Pinpoint the cell where the given text exists, returning its [x, y] midpoint coordinate. 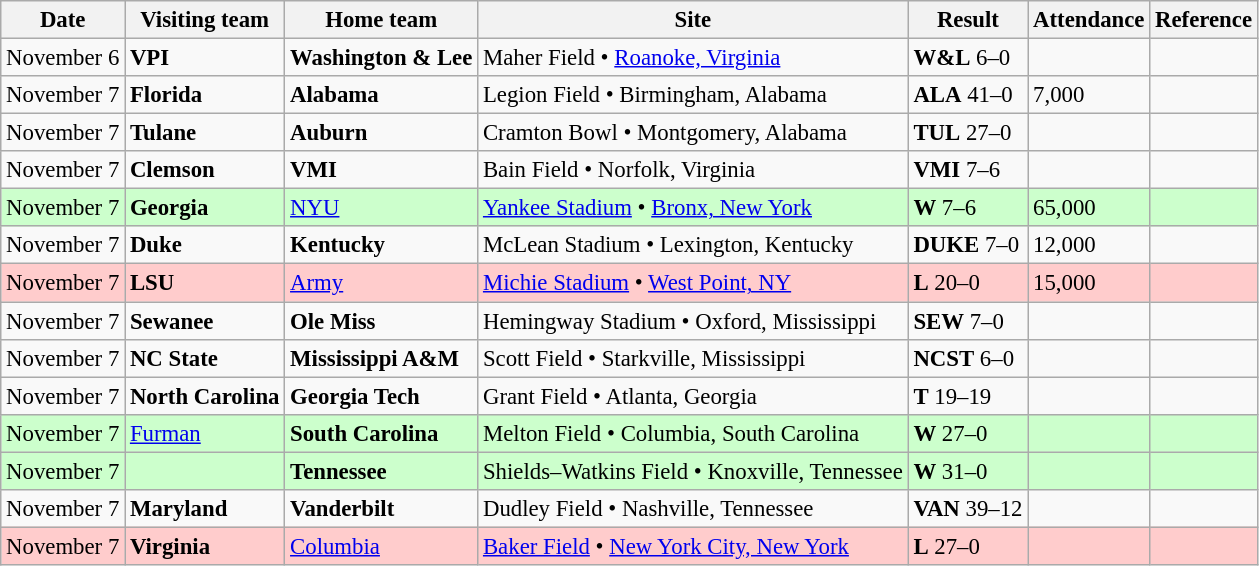
Cramton Bowl • Montgomery, Alabama [693, 133]
T 19–19 [968, 396]
TUL 27–0 [968, 133]
12,000 [1089, 245]
W 31–0 [968, 471]
South Carolina [382, 433]
November 6 [63, 58]
65,000 [1089, 208]
Scott Field • Starkville, Mississippi [693, 358]
Visiting team [205, 20]
ALA 41–0 [968, 95]
W 7–6 [968, 208]
Shields–Watkins Field • Knoxville, Tennessee [693, 471]
NCST 6–0 [968, 358]
15,000 [1089, 283]
Georgia Tech [382, 396]
Duke [205, 245]
Auburn [382, 133]
LSU [205, 283]
DUKE 7–0 [968, 245]
7,000 [1089, 95]
SEW 7–0 [968, 321]
Virginia [205, 546]
Grant Field • Atlanta, Georgia [693, 396]
Georgia [205, 208]
Michie Stadium • West Point, NY [693, 283]
Dudley Field • Nashville, Tennessee [693, 509]
Tennessee [382, 471]
Site [693, 20]
VMI 7–6 [968, 170]
Attendance [1089, 20]
Clemson [205, 170]
Tulane [205, 133]
Melton Field • Columbia, South Carolina [693, 433]
Florida [205, 95]
NC State [205, 358]
Furman [205, 433]
Baker Field • New York City, New York [693, 546]
NYU [382, 208]
W&L 6–0 [968, 58]
Sewanee [205, 321]
Bain Field • Norfolk, Virginia [693, 170]
W 27–0 [968, 433]
L 27–0 [968, 546]
Columbia [382, 546]
Result [968, 20]
Mississippi A&M [382, 358]
Alabama [382, 95]
L 20–0 [968, 283]
McLean Stadium • Lexington, Kentucky [693, 245]
Hemingway Stadium • Oxford, Mississippi [693, 321]
VMI [382, 170]
Date [63, 20]
Yankee Stadium • Bronx, New York [693, 208]
VPI [205, 58]
Maher Field • Roanoke, Virginia [693, 58]
Legion Field • Birmingham, Alabama [693, 95]
Home team [382, 20]
VAN 39–12 [968, 509]
Vanderbilt [382, 509]
North Carolina [205, 396]
Reference [1204, 20]
Kentucky [382, 245]
Maryland [205, 509]
Army [382, 283]
Washington & Lee [382, 58]
Ole Miss [382, 321]
